Locate the cell with the specified text and output its [x, y] center coordinate. 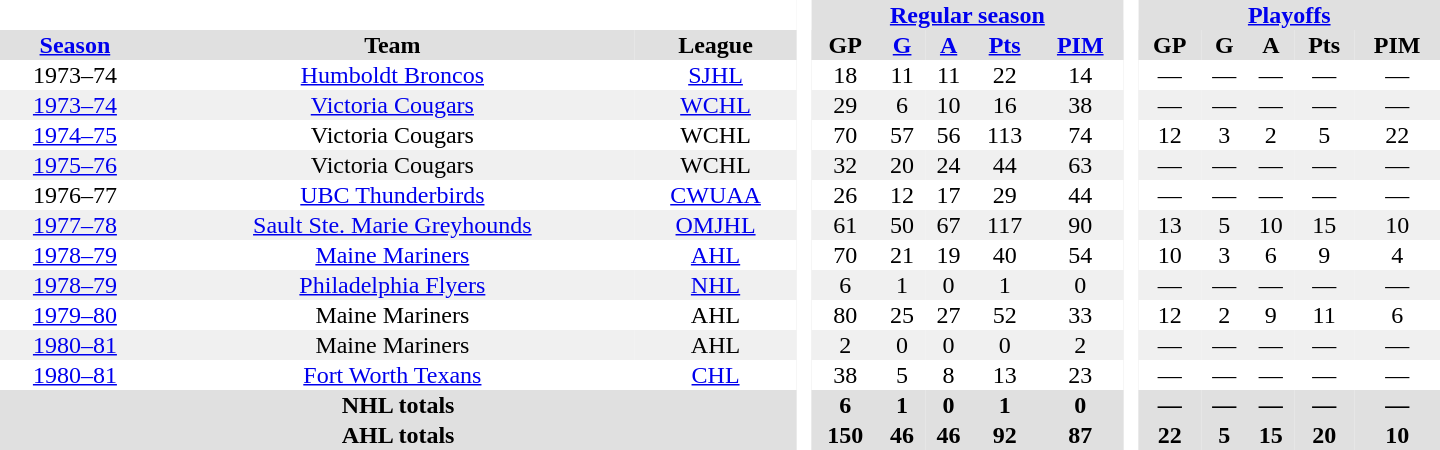
Sault Ste. Marie Greyhounds [392, 225]
67 [948, 225]
17 [948, 195]
Fort Worth Texans [392, 375]
AHL totals [398, 435]
24 [948, 165]
18 [846, 75]
117 [1005, 225]
Season [75, 45]
4 [1397, 255]
57 [902, 135]
16 [1005, 105]
CHL [716, 375]
8 [948, 375]
1977–78 [75, 225]
1975–76 [75, 165]
80 [846, 315]
1974–75 [75, 135]
Regular season [968, 15]
14 [1080, 75]
Playoffs [1289, 15]
UBC Thunderbirds [392, 195]
52 [1005, 315]
33 [1080, 315]
CWUAA [716, 195]
40 [1005, 255]
Team [392, 45]
23 [1080, 375]
OMJHL [716, 225]
27 [948, 315]
Humboldt Broncos [392, 75]
Philadelphia Flyers [392, 285]
54 [1080, 255]
1976–77 [75, 195]
1979–80 [75, 315]
NHL [716, 285]
90 [1080, 225]
63 [1080, 165]
113 [1005, 135]
50 [902, 225]
74 [1080, 135]
87 [1080, 435]
32 [846, 165]
19 [948, 255]
21 [902, 255]
150 [846, 435]
61 [846, 225]
92 [1005, 435]
56 [948, 135]
25 [902, 315]
League [716, 45]
26 [846, 195]
NHL totals [398, 405]
SJHL [716, 75]
